Provide the (X, Y) coordinate of the cell's center where the given text is located.  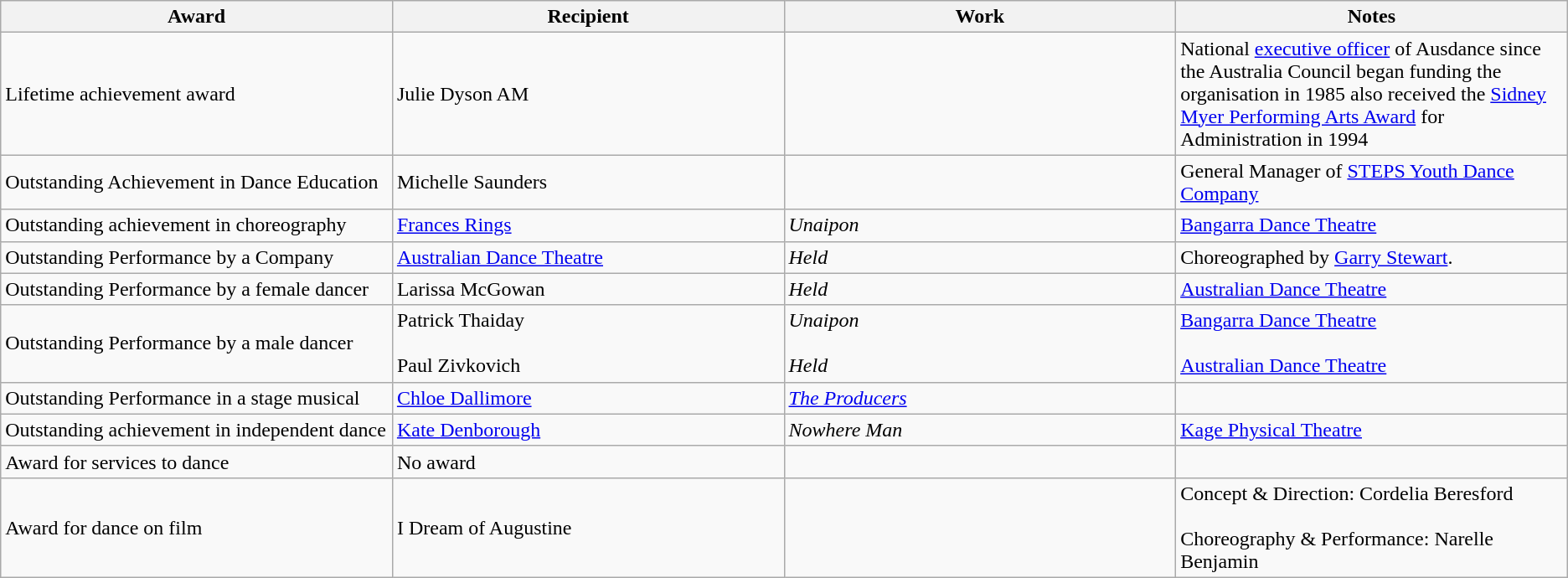
Award for services to dance (197, 462)
Outstanding achievement in choreography (197, 225)
Kage Physical Theatre (1372, 430)
Patrick ThaidayPaul Zivkovich (588, 343)
Notes (1372, 17)
Outstanding Performance by a Company (197, 257)
Outstanding Performance by a male dancer (197, 343)
Choreographed by Garry Stewart. (1372, 257)
Outstanding Performance in a stage musical (197, 398)
Concept & Direction: Cordelia BeresfordChoreography & Performance: Narelle Benjamin (1372, 528)
Julie Dyson AM (588, 94)
Frances Rings (588, 225)
Lifetime achievement award (197, 94)
Recipient (588, 17)
I Dream of Augustine (588, 528)
Outstanding achievement in independent dance (197, 430)
Michelle Saunders (588, 183)
No award (588, 462)
Kate Denborough (588, 430)
Bangarra Dance Theatre (1372, 225)
Unaipon (980, 225)
Work (980, 17)
Bangarra Dance Theatre Australian Dance Theatre (1372, 343)
Larissa McGowan (588, 289)
The Producers (980, 398)
Unaipon Held (980, 343)
Nowhere Man (980, 430)
Award (197, 17)
Outstanding Achievement in Dance Education (197, 183)
General Manager of STEPS Youth Dance Company (1372, 183)
Chloe Dallimore (588, 398)
Outstanding Performance by a female dancer (197, 289)
Award for dance on film (197, 528)
